Scan for the cell matching the given text and deliver its [x, y] coordinate at center. 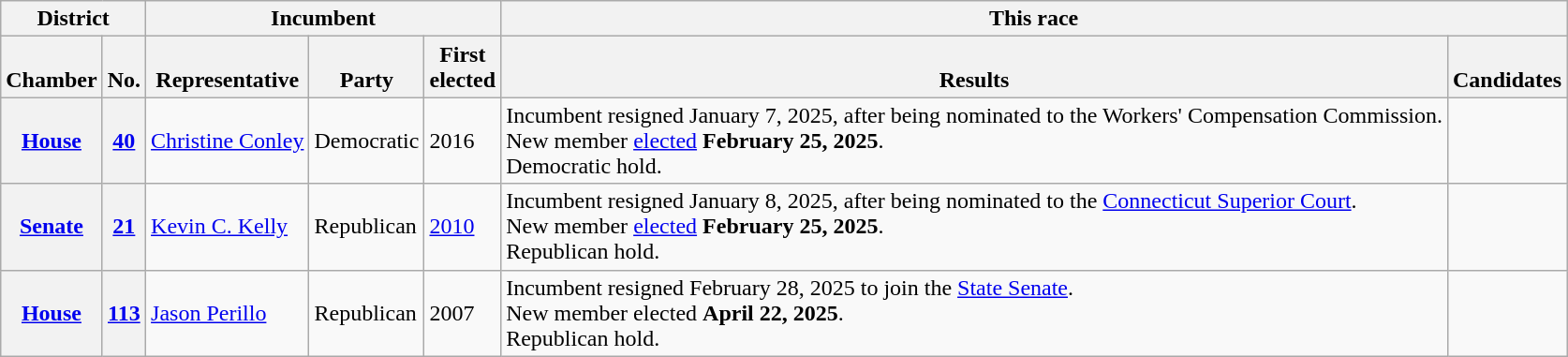
Jason Perillo [228, 313]
Incumbent [324, 19]
2016 [463, 141]
District [73, 19]
Kevin C. Kelly [228, 227]
Firstelected [463, 67]
Incumbent resigned February 28, 2025 to join the State Senate.New member elected April 22, 2025.Republican hold. [974, 313]
Democratic [367, 141]
Party [367, 67]
Senate [52, 227]
21 [124, 227]
40 [124, 141]
Christine Conley [228, 141]
No. [124, 67]
Chamber [52, 67]
Representative [228, 67]
Results [974, 67]
113 [124, 313]
2007 [463, 313]
2010 [463, 227]
This race [1034, 19]
Incumbent resigned January 8, 2025, after being nominated to the Connecticut Superior Court.New member elected February 25, 2025.Republican hold. [974, 227]
Candidates [1506, 67]
